Return the [X, Y] coordinate for the center point of the cell that contains the specified text.  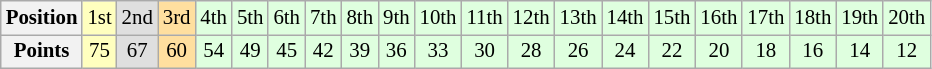
14th [626, 18]
60 [177, 51]
24 [626, 51]
20th [906, 18]
45 [286, 51]
1st [99, 18]
33 [438, 51]
30 [484, 51]
28 [532, 51]
13th [578, 18]
14 [860, 51]
18 [766, 51]
26 [578, 51]
8th [360, 18]
18th [812, 18]
16th [718, 18]
36 [396, 51]
19th [860, 18]
11th [484, 18]
67 [138, 51]
16 [812, 51]
Position [42, 18]
49 [250, 51]
4th [214, 18]
75 [99, 51]
3rd [177, 18]
17th [766, 18]
15th [672, 18]
Points [42, 51]
12 [906, 51]
5th [250, 18]
9th [396, 18]
42 [324, 51]
10th [438, 18]
39 [360, 51]
22 [672, 51]
20 [718, 51]
2nd [138, 18]
12th [532, 18]
54 [214, 51]
6th [286, 18]
7th [324, 18]
